Provide the [X, Y] coordinate of the cell's center where the given text is located.  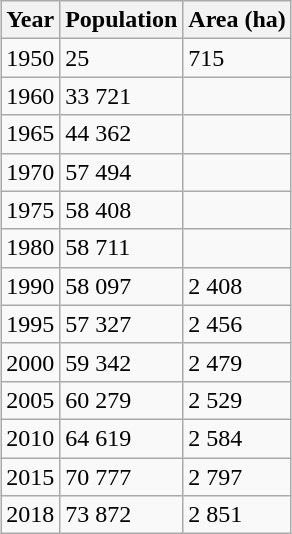
64 619 [122, 438]
58 097 [122, 286]
2 797 [238, 477]
25 [122, 58]
2 529 [238, 400]
2015 [30, 477]
715 [238, 58]
57 494 [122, 172]
59 342 [122, 362]
Year [30, 20]
2 456 [238, 324]
1975 [30, 210]
60 279 [122, 400]
1970 [30, 172]
58 711 [122, 248]
44 362 [122, 134]
1965 [30, 134]
Area (ha) [238, 20]
70 777 [122, 477]
2010 [30, 438]
2 408 [238, 286]
2 584 [238, 438]
1980 [30, 248]
57 327 [122, 324]
1960 [30, 96]
2005 [30, 400]
58 408 [122, 210]
2 851 [238, 515]
1995 [30, 324]
1990 [30, 286]
2018 [30, 515]
1950 [30, 58]
73 872 [122, 515]
33 721 [122, 96]
2 479 [238, 362]
2000 [30, 362]
Population [122, 20]
